From the cell containing the given text, extract its center point as (x, y) coordinate. 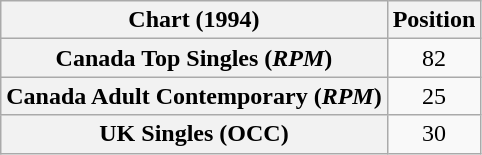
Position (434, 20)
Chart (1994) (194, 20)
Canada Top Singles (RPM) (194, 58)
Canada Adult Contemporary (RPM) (194, 96)
30 (434, 134)
25 (434, 96)
82 (434, 58)
UK Singles (OCC) (194, 134)
